Scan for the cell matching the given text and deliver its (x, y) coordinate at center. 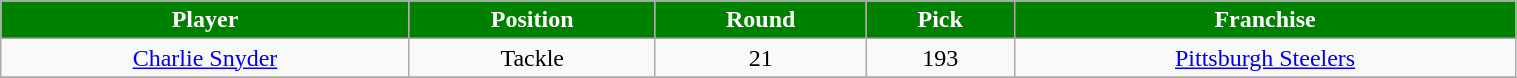
193 (940, 58)
21 (760, 58)
Pick (940, 20)
Position (532, 20)
Pittsburgh Steelers (1265, 58)
Round (760, 20)
Tackle (532, 58)
Franchise (1265, 20)
Charlie Snyder (205, 58)
Player (205, 20)
